Capture the cell that displays the provided text and extract its [X, Y] central coordinate. 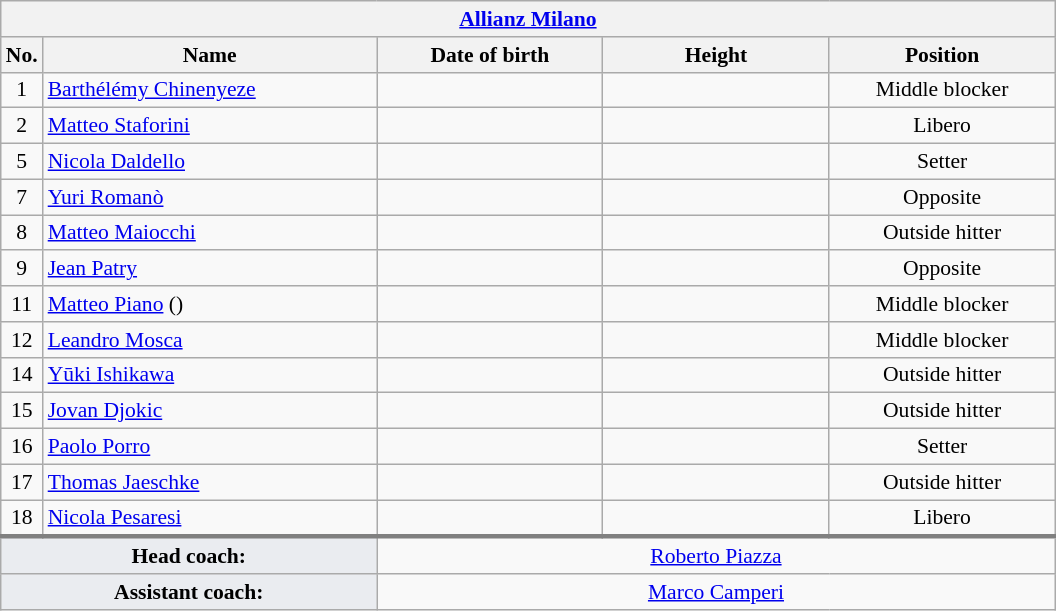
Yūki Ishikawa [210, 375]
1 [22, 90]
Nicola Daldello [210, 162]
Assistant coach: [189, 592]
17 [22, 482]
9 [22, 269]
Barthélémy Chinenyeze [210, 90]
Yuri Romanò [210, 197]
Paolo Porro [210, 447]
7 [22, 197]
Leandro Mosca [210, 340]
No. [22, 55]
Jovan Djokic [210, 411]
Matteo Piano () [210, 304]
2 [22, 126]
Head coach: [189, 556]
11 [22, 304]
15 [22, 411]
Roberto Piazza [716, 556]
Name [210, 55]
Marco Camperi [716, 592]
16 [22, 447]
18 [22, 518]
Nicola Pesaresi [210, 518]
Date of birth [490, 55]
Matteo Maiocchi [210, 233]
Matteo Staforini [210, 126]
5 [22, 162]
14 [22, 375]
12 [22, 340]
Position [942, 55]
8 [22, 233]
Height [716, 55]
Thomas Jaeschke [210, 482]
Jean Patry [210, 269]
Allianz Milano [528, 19]
